Detect which cell encompasses the target text, then output its [x, y] center coordinate. 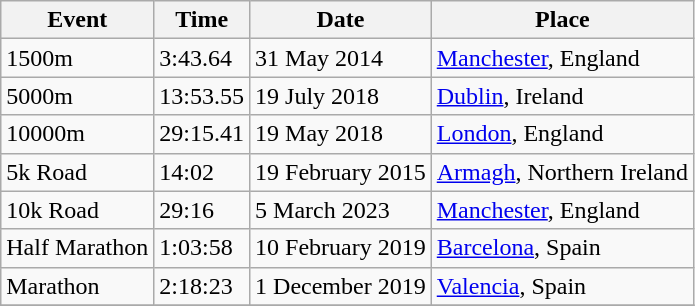
10 February 2019 [341, 248]
Place [562, 20]
19 February 2015 [341, 172]
2:18:23 [202, 286]
14:02 [202, 172]
Marathon [78, 286]
29:16 [202, 210]
29:15.41 [202, 134]
1 December 2019 [341, 286]
Barcelona, Spain [562, 248]
5000m [78, 96]
10k Road [78, 210]
Date [341, 20]
10000m [78, 134]
19 July 2018 [341, 96]
London, England [562, 134]
5k Road [78, 172]
19 May 2018 [341, 134]
Event [78, 20]
1500m [78, 58]
13:53.55 [202, 96]
1:03:58 [202, 248]
Half Marathon [78, 248]
Armagh, Northern Ireland [562, 172]
Time [202, 20]
31 May 2014 [341, 58]
3:43.64 [202, 58]
Dublin, Ireland [562, 96]
Valencia, Spain [562, 286]
5 March 2023 [341, 210]
